Determine the [X, Y] coordinate at the center of the cell enclosing the given text.  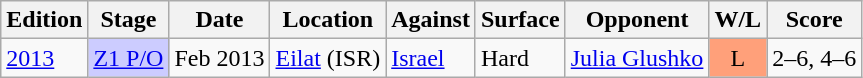
Edition [44, 20]
Date [220, 20]
Israel [431, 58]
Feb 2013 [220, 58]
2–6, 4–6 [814, 58]
Surface [520, 20]
Julia Glushko [637, 58]
Against [431, 20]
2013 [44, 58]
Location [328, 20]
Opponent [637, 20]
Eilat (ISR) [328, 58]
Score [814, 20]
Hard [520, 58]
L [738, 58]
W/L [738, 20]
Stage [128, 20]
Z1 P/O [128, 58]
